Search for the cell housing the specified text and yield its (x, y) center coordinate. 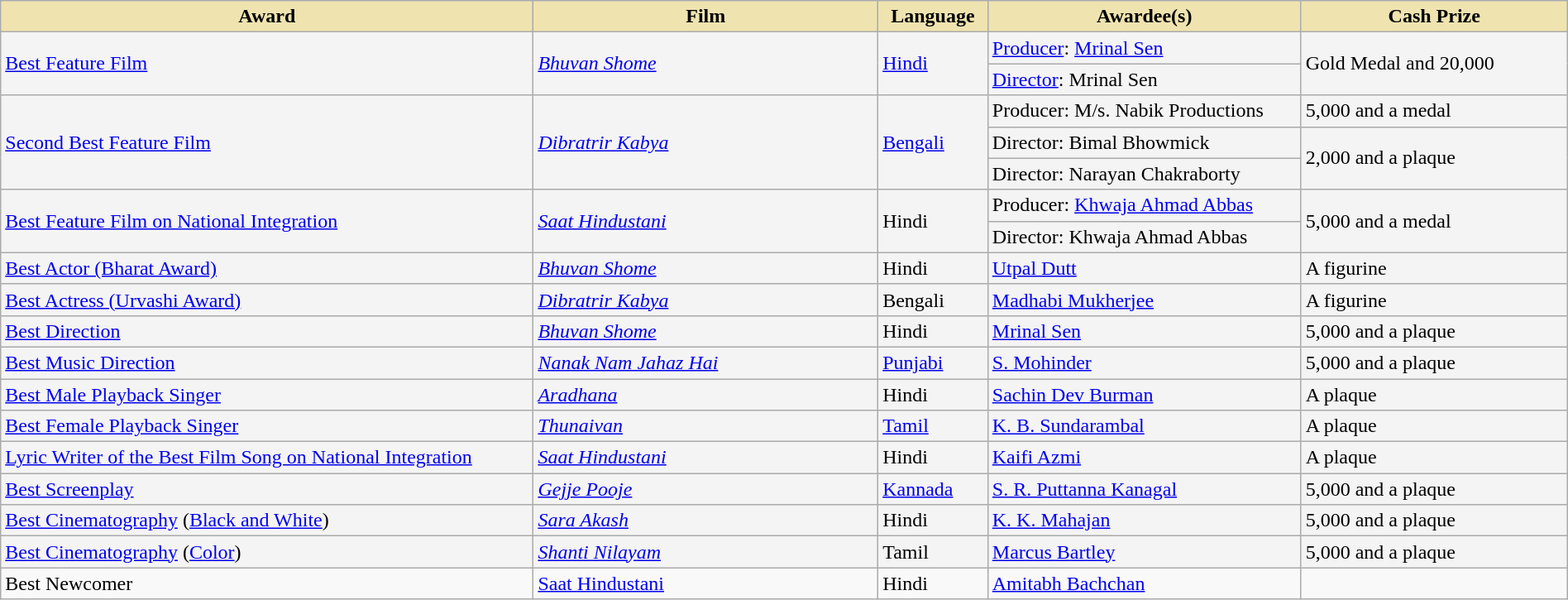
K. B. Sundarambal (1145, 426)
Best Music Direction (267, 362)
Aradhana (706, 395)
Film (706, 17)
Cash Prize (1434, 17)
Producer: Mrinal Sen (1145, 48)
Best Newcomer (267, 583)
Utpal Dutt (1145, 268)
Award (267, 17)
Nanak Nam Jahaz Hai (706, 362)
Best Feature Film on National Integration (267, 221)
Best Actor (Bharat Award) (267, 268)
Lyric Writer of the Best Film Song on National Integration (267, 458)
Language (933, 17)
Director: Khwaja Ahmad Abbas (1145, 237)
Marcus Bartley (1145, 552)
Sachin Dev Burman (1145, 395)
Producer: M/s. Nabik Productions (1145, 111)
Second Best Feature Film (267, 142)
Kannada (933, 489)
Best Direction (267, 331)
Shanti Nilayam (706, 552)
Madhabi Mukherjee (1145, 300)
Director: Narayan Chakraborty (1145, 174)
Amitabh Bachchan (1145, 583)
Sara Akash (706, 521)
Punjabi (933, 362)
K. K. Mahajan (1145, 521)
Best Actress (Urvashi Award) (267, 300)
Gejje Pooje (706, 489)
Kaifi Azmi (1145, 458)
S. Mohinder (1145, 362)
Best Male Playback Singer (267, 395)
Producer: Khwaja Ahmad Abbas (1145, 205)
Best Screenplay (267, 489)
S. R. Puttanna Kanagal (1145, 489)
Director: Mrinal Sen (1145, 79)
Director: Bimal Bhowmick (1145, 142)
Mrinal Sen (1145, 331)
2,000 and a plaque (1434, 158)
Gold Medal and 20,000 (1434, 64)
Awardee(s) (1145, 17)
Best Cinematography (Black and White) (267, 521)
Best Cinematography (Color) (267, 552)
Best Female Playback Singer (267, 426)
Thunaivan (706, 426)
Best Feature Film (267, 64)
